Identify which cell holds the provided text, then report its [X, Y] central coordinate. 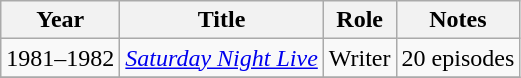
20 episodes [458, 58]
Writer [360, 58]
Saturday Night Live [222, 58]
1981–1982 [60, 58]
Notes [458, 20]
Title [222, 20]
Year [60, 20]
Role [360, 20]
